Find where the given text appears and provide that cell's center as (x, y) coordinate. 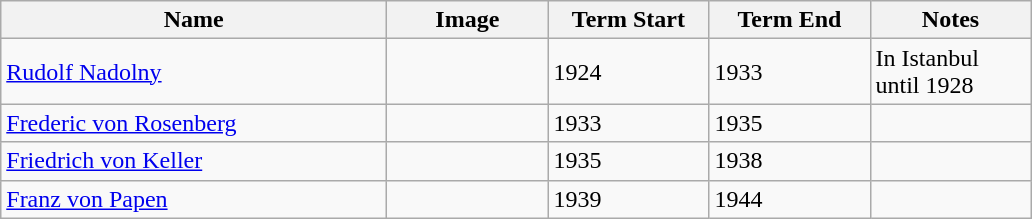
Friedrich von Keller (194, 161)
Name (194, 20)
Franz von Papen (194, 199)
1924 (628, 72)
Rudolf Nadolny (194, 72)
Term Start (628, 20)
1938 (790, 161)
Notes (950, 20)
1939 (628, 199)
Frederic von Rosenberg (194, 123)
1944 (790, 199)
Image (468, 20)
In Istanbul until 1928 (950, 72)
Term End (790, 20)
